Identify which cell holds the provided text, then report its (X, Y) central coordinate. 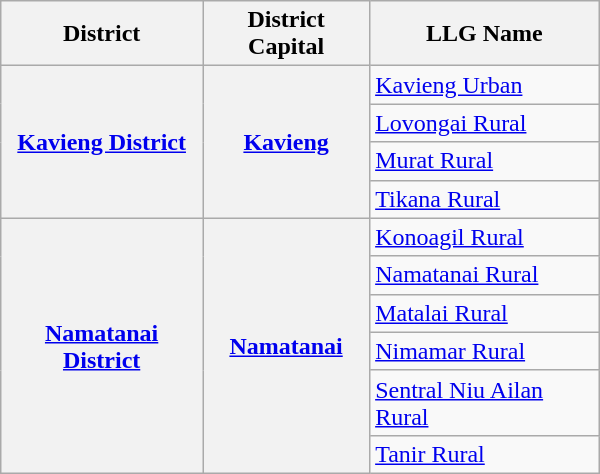
Matalai Rural (485, 313)
Kavieng (286, 142)
Namatanai (286, 346)
Tikana Rural (485, 199)
LLG Name (485, 34)
Murat Rural (485, 161)
Namatanai District (102, 346)
Lovongai Rural (485, 123)
Nimamar Rural (485, 351)
District (102, 34)
Konoagil Rural (485, 237)
Tanir Rural (485, 454)
District Capital (286, 34)
Kavieng Urban (485, 85)
Sentral Niu Ailan Rural (485, 402)
Kavieng District (102, 142)
Namatanai Rural (485, 275)
